Provide the (X, Y) coordinate of the cell's center where the given text is located.  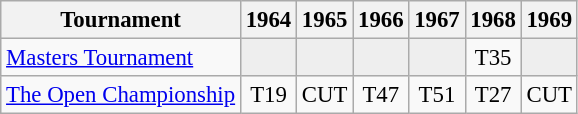
1965 (325, 20)
T51 (437, 95)
The Open Championship (121, 95)
1969 (549, 20)
1964 (268, 20)
T27 (493, 95)
Tournament (121, 20)
T35 (493, 58)
1968 (493, 20)
1967 (437, 20)
Masters Tournament (121, 58)
T19 (268, 95)
1966 (381, 20)
T47 (381, 95)
